From the cell containing the given text, extract its center point as (x, y) coordinate. 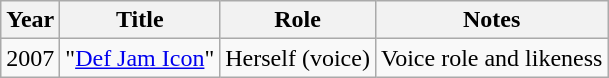
Title (140, 20)
Voice role and likeness (492, 58)
Year (30, 20)
Role (298, 20)
"Def Jam Icon" (140, 58)
2007 (30, 58)
Herself (voice) (298, 58)
Notes (492, 20)
